Identify which cell holds the provided text, then report its [x, y] central coordinate. 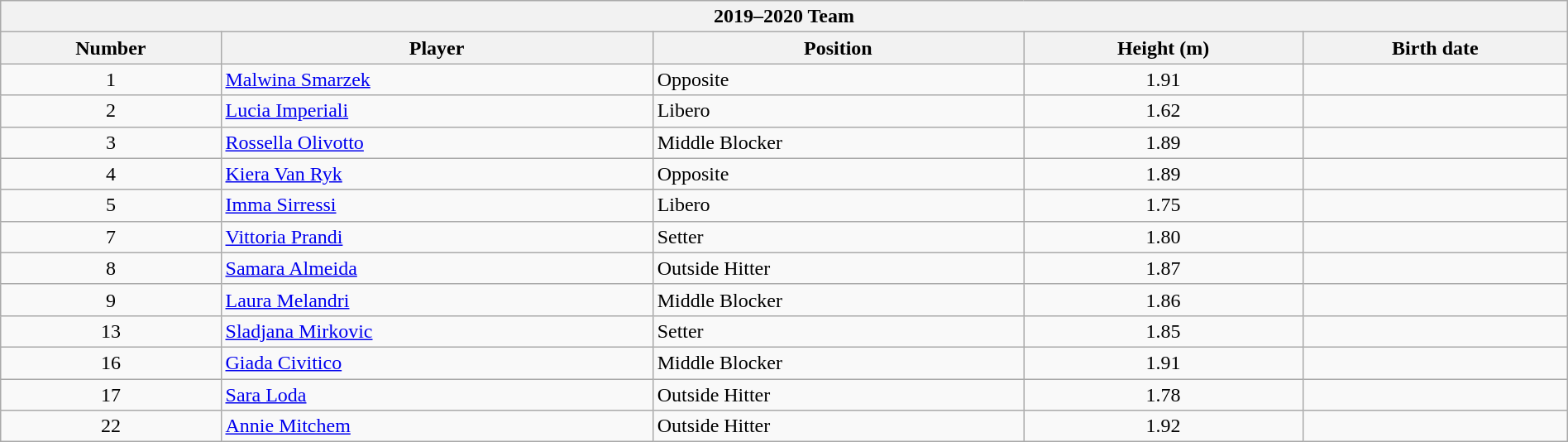
Sara Loda [437, 395]
Imma Sirressi [437, 205]
22 [111, 426]
1.62 [1164, 111]
2 [111, 111]
2019–2020 Team [784, 17]
Number [111, 48]
Giada Civitico [437, 363]
1.86 [1164, 300]
Rossella Olivotto [437, 142]
1.78 [1164, 395]
Position [838, 48]
Annie Mitchem [437, 426]
7 [111, 237]
Kiera Van Ryk [437, 174]
8 [111, 268]
Player [437, 48]
17 [111, 395]
1.75 [1164, 205]
Samara Almeida [437, 268]
Laura Melandri [437, 300]
1 [111, 79]
9 [111, 300]
1.85 [1164, 331]
3 [111, 142]
1.80 [1164, 237]
Sladjana Mirkovic [437, 331]
4 [111, 174]
16 [111, 363]
13 [111, 331]
Lucia Imperiali [437, 111]
1.87 [1164, 268]
Malwina Smarzek [437, 79]
5 [111, 205]
Birth date [1436, 48]
Height (m) [1164, 48]
Vittoria Prandi [437, 237]
1.92 [1164, 426]
